Extract the [x, y] coordinate from the center of the cell holding the provided text.  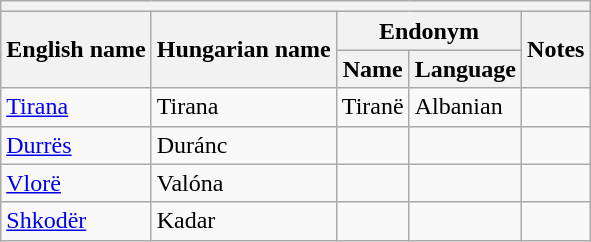
Albanian [465, 107]
Notes [556, 50]
English name [76, 50]
Durrës [76, 145]
Valóna [244, 183]
Hungarian name [244, 50]
Shkodër [76, 221]
Tiranë [372, 107]
Endonym [428, 31]
Duránc [244, 145]
Vlorë [76, 183]
Name [372, 69]
Language [465, 69]
Kadar [244, 221]
